Pinpoint the cell where the given text exists, returning its (x, y) midpoint coordinate. 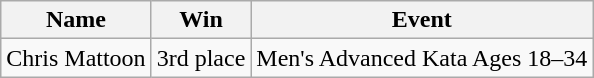
Chris Mattoon (76, 58)
Name (76, 20)
Men's Advanced Kata Ages 18–34 (422, 58)
Event (422, 20)
Win (201, 20)
3rd place (201, 58)
